Find where the given text appears and provide that cell's center as [x, y] coordinate. 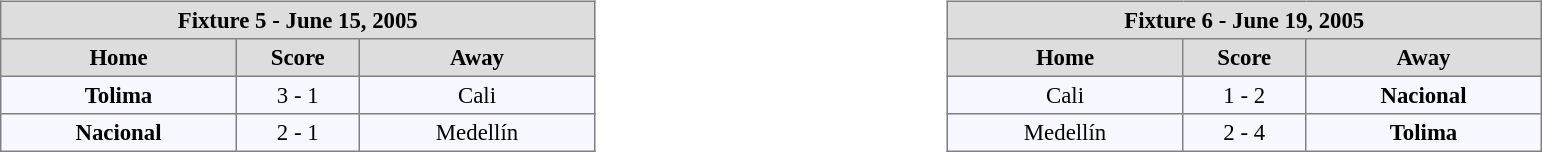
2 - 1 [298, 133]
1 - 2 [1244, 95]
3 - 1 [298, 95]
2 - 4 [1244, 133]
Fixture 6 - June 19, 2005 [1244, 20]
Fixture 5 - June 15, 2005 [298, 20]
